Determine the [X, Y] coordinate at the center of the cell enclosing the given text.  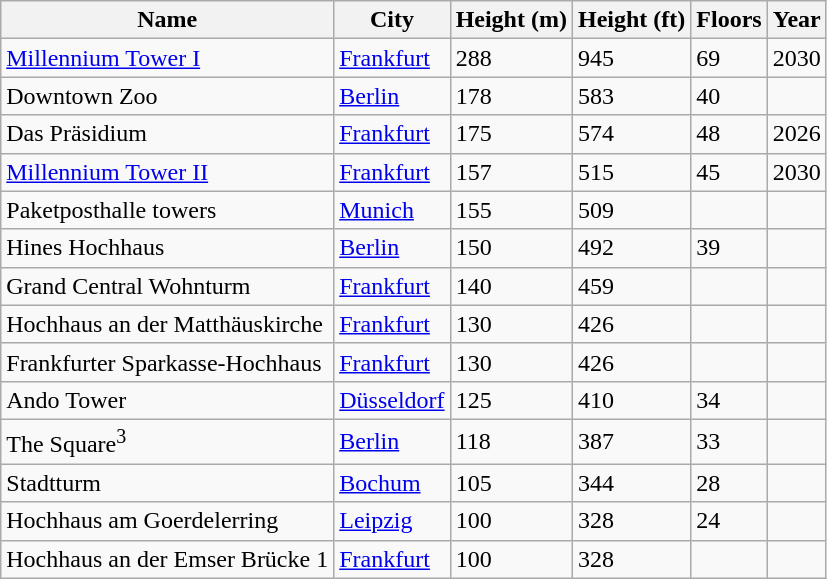
387 [631, 442]
Paketposthalle towers [168, 210]
Bochum [392, 483]
509 [631, 210]
583 [631, 96]
410 [631, 400]
Height (m) [511, 20]
118 [511, 442]
Munich [392, 210]
Floors [729, 20]
24 [729, 521]
459 [631, 286]
150 [511, 248]
175 [511, 134]
Das Präsidium [168, 134]
Hochhaus am Goerdelerring [168, 521]
288 [511, 58]
155 [511, 210]
Ando Tower [168, 400]
574 [631, 134]
Downtown Zoo [168, 96]
Year [796, 20]
33 [729, 442]
69 [729, 58]
2026 [796, 134]
39 [729, 248]
Millennium Tower I [168, 58]
28 [729, 483]
140 [511, 286]
Name [168, 20]
Düsseldorf [392, 400]
40 [729, 96]
City [392, 20]
Leipzig [392, 521]
Hochhaus an der Matthäuskirche [168, 324]
492 [631, 248]
Hochhaus an der Emser Brücke 1 [168, 559]
Grand Central Wohnturm [168, 286]
515 [631, 172]
344 [631, 483]
105 [511, 483]
178 [511, 96]
157 [511, 172]
Stadtturm [168, 483]
945 [631, 58]
48 [729, 134]
34 [729, 400]
Millennium Tower II [168, 172]
Frankfurter Sparkasse-Hochhaus [168, 362]
The Square3 [168, 442]
125 [511, 400]
Hines Hochhaus [168, 248]
Height (ft) [631, 20]
45 [729, 172]
